Output the (X, Y) coordinate of the center of the cell containing the given text.  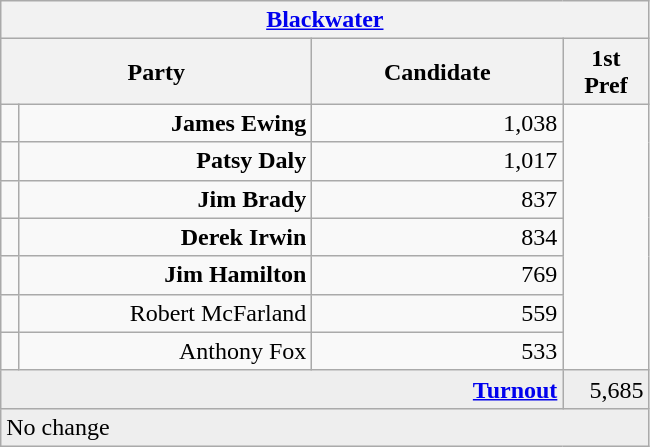
Jim Hamilton (165, 275)
Patsy Daly (165, 161)
Blackwater (325, 20)
769 (438, 275)
Jim Brady (165, 199)
834 (438, 237)
Anthony Fox (165, 351)
837 (438, 199)
1,017 (438, 161)
Party (156, 72)
Robert McFarland (165, 313)
5,685 (606, 389)
559 (438, 313)
Derek Irwin (165, 237)
Candidate (438, 72)
1,038 (438, 123)
Turnout (282, 389)
James Ewing (165, 123)
533 (438, 351)
No change (325, 427)
1st Pref (606, 72)
